Detect which cell encompasses the target text, then output its (x, y) center coordinate. 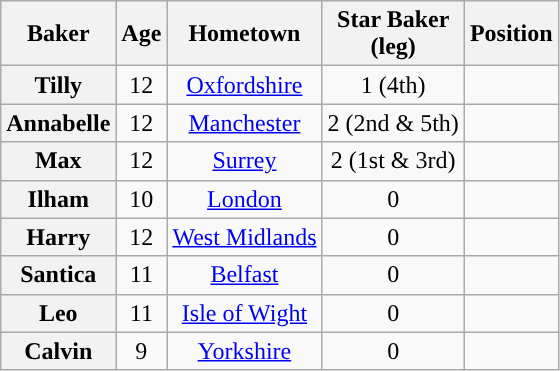
Belfast (244, 275)
1 (4th) (393, 85)
9 (142, 351)
Baker (58, 34)
Age (142, 34)
Yorkshire (244, 351)
Santica (58, 275)
10 (142, 199)
West Midlands (244, 237)
Position (511, 34)
Surrey (244, 161)
Hometown (244, 34)
Harry (58, 237)
Leo (58, 313)
Oxfordshire (244, 85)
Ilham (58, 199)
Max (58, 161)
Isle of Wight (244, 313)
Star Baker(leg) (393, 34)
London (244, 199)
2 (1st & 3rd) (393, 161)
2 (2nd & 5th) (393, 123)
Annabelle (58, 123)
Calvin (58, 351)
Manchester (244, 123)
Tilly (58, 85)
